Return [X, Y] of the center of cell containing provided text 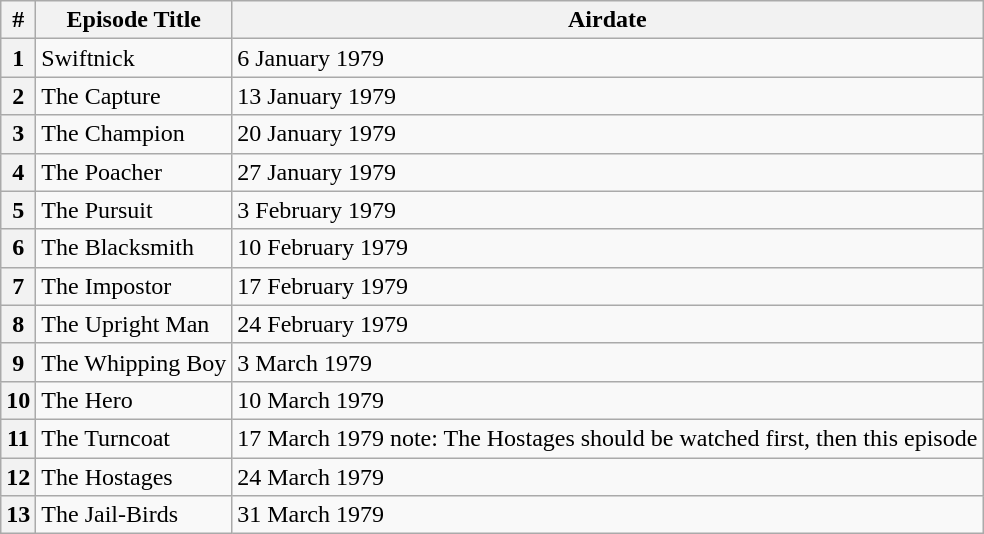
9 [18, 362]
17 February 1979 [608, 286]
The Impostor [134, 286]
Swiftnick [134, 58]
12 [18, 477]
The Capture [134, 96]
The Champion [134, 134]
13 [18, 515]
24 March 1979 [608, 477]
6 January 1979 [608, 58]
10 [18, 400]
8 [18, 324]
10 February 1979 [608, 248]
5 [18, 210]
27 January 1979 [608, 172]
3 [18, 134]
1 [18, 58]
The Jail-Birds [134, 515]
11 [18, 438]
The Upright Man [134, 324]
6 [18, 248]
10 March 1979 [608, 400]
The Pursuit [134, 210]
Airdate [608, 20]
# [18, 20]
3 March 1979 [608, 362]
The Hero [134, 400]
7 [18, 286]
The Hostages [134, 477]
31 March 1979 [608, 515]
3 February 1979 [608, 210]
The Blacksmith [134, 248]
13 January 1979 [608, 96]
2 [18, 96]
The Poacher [134, 172]
The Turncoat [134, 438]
Episode Title [134, 20]
17 March 1979 note: The Hostages should be watched first, then this episode [608, 438]
20 January 1979 [608, 134]
24 February 1979 [608, 324]
The Whipping Boy [134, 362]
4 [18, 172]
